For the text-containing cell, return its midpoint in (x, y) coordinate format. 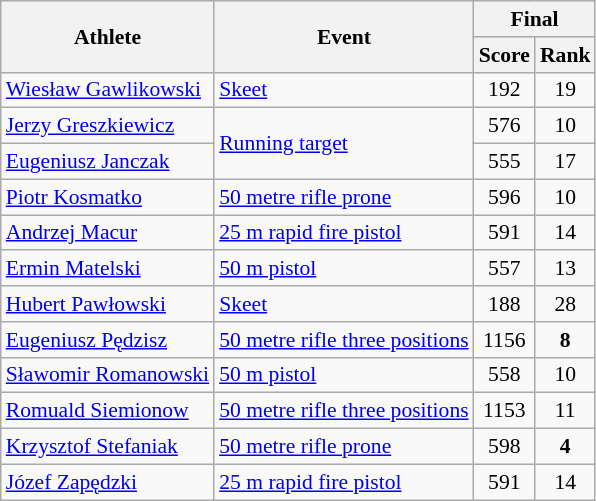
Piotr Kosmatko (108, 197)
558 (504, 375)
Running target (344, 144)
1153 (504, 411)
Eugeniusz Janczak (108, 162)
557 (504, 269)
4 (566, 447)
555 (504, 162)
1156 (504, 340)
188 (504, 304)
17 (566, 162)
28 (566, 304)
576 (504, 126)
8 (566, 340)
Athlete (108, 36)
11 (566, 411)
596 (504, 197)
Rank (566, 55)
Andrzej Macur (108, 233)
Final (535, 19)
192 (504, 90)
Jerzy Greszkiewicz (108, 126)
Romuald Siemionow (108, 411)
13 (566, 269)
Hubert Pawłowski (108, 304)
598 (504, 447)
Wiesław Gawlikowski (108, 90)
Eugeniusz Pędzisz (108, 340)
19 (566, 90)
Sławomir Romanowski (108, 375)
Krzysztof Stefaniak (108, 447)
Score (504, 55)
Event (344, 36)
Józef Zapędzki (108, 482)
Ermin Matelski (108, 269)
